Return [X, Y] of the center of cell containing provided text 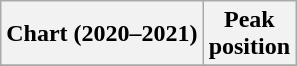
Peakposition [249, 34]
Chart (2020–2021) [102, 34]
